Identify which cell holds the provided text, then report its (x, y) central coordinate. 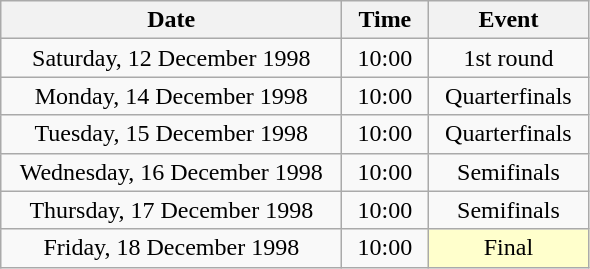
Time (385, 20)
Wednesday, 16 December 1998 (172, 172)
1st round (508, 58)
Monday, 14 December 1998 (172, 96)
Final (508, 248)
Date (172, 20)
Event (508, 20)
Saturday, 12 December 1998 (172, 58)
Tuesday, 15 December 1998 (172, 134)
Thursday, 17 December 1998 (172, 210)
Friday, 18 December 1998 (172, 248)
